Capture the cell that displays the provided text and extract its (X, Y) central coordinate. 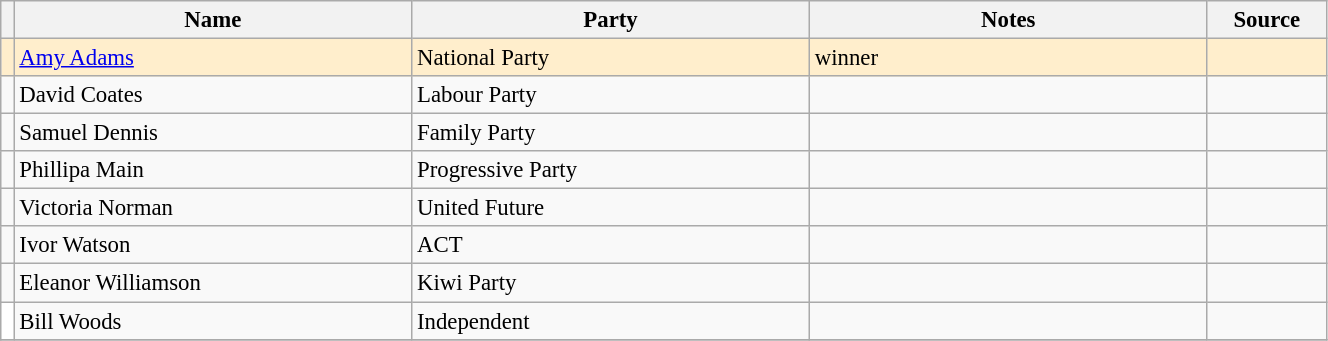
Progressive Party (611, 170)
winner (1008, 58)
Kiwi Party (611, 283)
Family Party (611, 133)
Victoria Norman (213, 208)
Samuel Dennis (213, 133)
David Coates (213, 95)
Name (213, 20)
Source (1266, 20)
Ivor Watson (213, 245)
National Party (611, 58)
Notes (1008, 20)
United Future (611, 208)
Bill Woods (213, 321)
ACT (611, 245)
Eleanor Williamson (213, 283)
Independent (611, 321)
Amy Adams (213, 58)
Labour Party (611, 95)
Party (611, 20)
Phillipa Main (213, 170)
